For the text-containing cell, return its midpoint in (x, y) coordinate format. 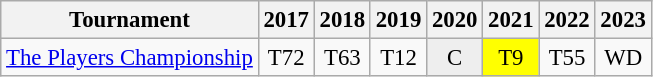
2021 (511, 20)
2022 (567, 20)
T9 (511, 58)
T63 (342, 58)
Tournament (130, 20)
C (455, 58)
2023 (623, 20)
WD (623, 58)
T72 (286, 58)
T12 (398, 58)
2020 (455, 20)
2018 (342, 20)
2017 (286, 20)
2019 (398, 20)
The Players Championship (130, 58)
T55 (567, 58)
